Scan for the cell matching the given text and deliver its (X, Y) coordinate at center. 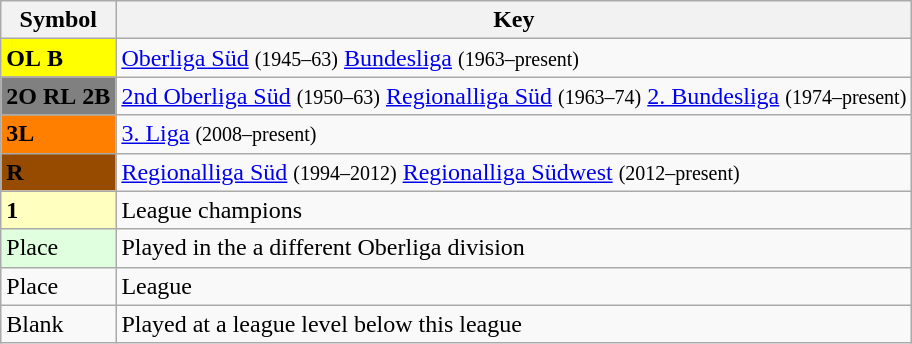
2O RL 2B (58, 96)
Played in the a different Oberliga division (514, 248)
Blank (58, 324)
1 (58, 210)
Oberliga Süd (1945–63) Bundesliga (1963–present) (514, 58)
Symbol (58, 20)
Key (514, 20)
3. Liga (2008–present) (514, 134)
OL B (58, 58)
R (58, 172)
League (514, 286)
3L (58, 134)
2nd Oberliga Süd (1950–63) Regionalliga Süd (1963–74) 2. Bundesliga (1974–present) (514, 96)
Played at a league level below this league (514, 324)
Regionalliga Süd (1994–2012) Regionalliga Südwest (2012–present) (514, 172)
League champions (514, 210)
